Pinpoint the cell where the given text exists, returning its (x, y) midpoint coordinate. 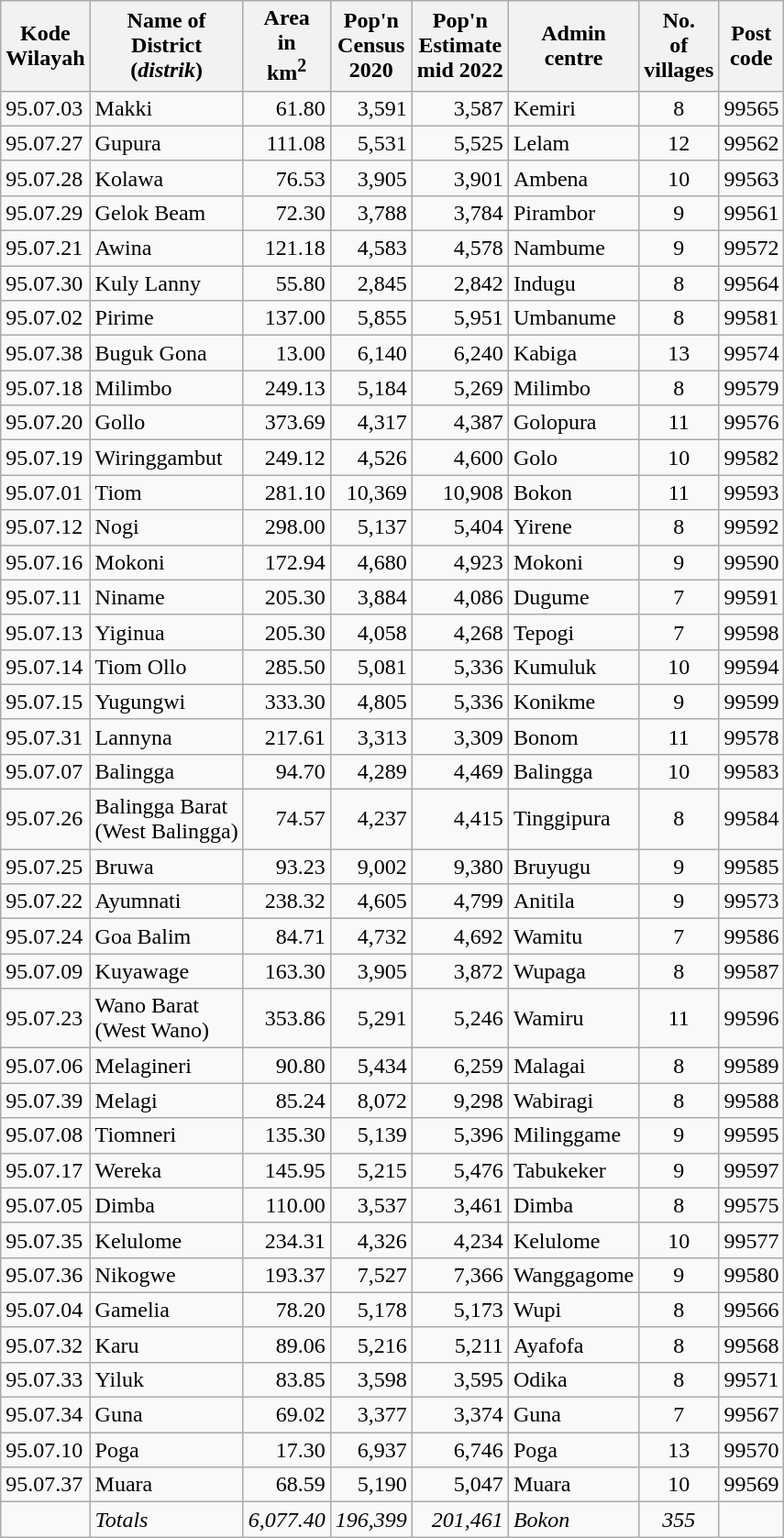
95.07.28 (46, 178)
95.07.22 (46, 902)
90.80 (286, 1066)
4,605 (370, 902)
99598 (752, 632)
95.07.11 (46, 597)
3,313 (370, 736)
95.07.32 (46, 1344)
95.07.26 (46, 820)
Dugume (573, 597)
4,289 (370, 771)
Anitila (573, 902)
5,178 (370, 1310)
Totals (167, 1520)
Karu (167, 1344)
Name of District(distrik) (167, 46)
3,461 (460, 1205)
Kuly Lanny (167, 283)
Tiom Ollo (167, 667)
95.07.08 (46, 1135)
5,216 (370, 1344)
3,591 (370, 108)
95.07.25 (46, 867)
6,746 (460, 1450)
145.95 (286, 1170)
121.18 (286, 249)
Goa Balim (167, 936)
99587 (752, 971)
Kumuluk (573, 667)
Yugungwi (167, 702)
89.06 (286, 1344)
99561 (752, 213)
99591 (752, 597)
Niname (167, 597)
95.07.09 (46, 971)
95.07.10 (46, 1450)
99584 (752, 820)
Pirime (167, 318)
95.07.23 (46, 1018)
Yirene (573, 527)
Gamelia (167, 1310)
99562 (752, 143)
Ambena (573, 178)
95.07.37 (46, 1485)
74.57 (286, 820)
8,072 (370, 1101)
Kabiga (573, 353)
95.07.38 (46, 353)
4,692 (460, 936)
95.07.31 (46, 736)
5,215 (370, 1170)
Ayumnati (167, 902)
12 (679, 143)
Awina (167, 249)
249.13 (286, 388)
10,369 (370, 492)
6,077.40 (286, 1520)
17.30 (286, 1450)
Wamitu (573, 936)
Makki (167, 108)
3,784 (460, 213)
Yiginua (167, 632)
95.07.27 (46, 143)
99581 (752, 318)
95.07.21 (46, 249)
137.00 (286, 318)
Wanggagome (573, 1275)
99567 (752, 1415)
68.59 (286, 1485)
355 (679, 1520)
95.07.39 (46, 1101)
95.07.04 (46, 1310)
4,680 (370, 562)
99593 (752, 492)
Umbanume (573, 318)
Melagi (167, 1101)
4,326 (370, 1240)
Bruyugu (573, 867)
95.07.16 (46, 562)
4,086 (460, 597)
95.07.24 (46, 936)
95.07.14 (46, 667)
99595 (752, 1135)
95.07.15 (46, 702)
72.30 (286, 213)
Kolawa (167, 178)
Buguk Gona (167, 353)
Areain km2 (286, 46)
Nogi (167, 527)
Ayafofa (573, 1344)
95.07.35 (46, 1240)
99596 (752, 1018)
95.07.13 (46, 632)
2,842 (460, 283)
Tiom (167, 492)
4,237 (370, 820)
95.07.17 (46, 1170)
99571 (752, 1379)
93.23 (286, 867)
99582 (752, 458)
4,234 (460, 1240)
6,259 (460, 1066)
298.00 (286, 527)
281.10 (286, 492)
3,374 (460, 1415)
95.07.36 (46, 1275)
5,246 (460, 1018)
99575 (752, 1205)
99590 (752, 562)
Odika (573, 1379)
Wano Barat (West Wano) (167, 1018)
196,399 (370, 1520)
Bruwa (167, 867)
61.80 (286, 108)
4,415 (460, 820)
3,884 (370, 597)
9,380 (460, 867)
5,081 (370, 667)
95.07.19 (46, 458)
5,531 (370, 143)
4,317 (370, 423)
Melagineri (167, 1066)
Nambume (573, 249)
Lannyna (167, 736)
Tinggipura (573, 820)
99568 (752, 1344)
99586 (752, 936)
Lelam (573, 143)
99573 (752, 902)
94.70 (286, 771)
5,190 (370, 1485)
Wupaga (573, 971)
Wiringgambut (167, 458)
5,137 (370, 527)
110.00 (286, 1205)
99574 (752, 353)
99566 (752, 1310)
55.80 (286, 283)
6,140 (370, 353)
99570 (752, 1450)
Milinggame (573, 1135)
Gupura (167, 143)
111.08 (286, 143)
99597 (752, 1170)
5,951 (460, 318)
4,732 (370, 936)
7,527 (370, 1275)
99594 (752, 667)
Golo (573, 458)
217.61 (286, 736)
Konikme (573, 702)
5,184 (370, 388)
9,298 (460, 1101)
Pop'n Estimatemid 2022 (460, 46)
4,805 (370, 702)
4,469 (460, 771)
9,002 (370, 867)
3,377 (370, 1415)
95.07.07 (46, 771)
10,908 (460, 492)
85.24 (286, 1101)
Yiluk (167, 1379)
99592 (752, 527)
99588 (752, 1101)
99589 (752, 1066)
99572 (752, 249)
Wabiragi (573, 1101)
353.86 (286, 1018)
3,587 (460, 108)
Nikogwe (167, 1275)
135.30 (286, 1135)
Kode Wilayah (46, 46)
6,240 (460, 353)
99565 (752, 108)
95.07.29 (46, 213)
69.02 (286, 1415)
5,476 (460, 1170)
83.85 (286, 1379)
Kuyawage (167, 971)
238.32 (286, 902)
4,799 (460, 902)
3,598 (370, 1379)
5,396 (460, 1135)
78.20 (286, 1310)
4,268 (460, 632)
99583 (752, 771)
5,047 (460, 1485)
5,434 (370, 1066)
5,525 (460, 143)
Wamiru (573, 1018)
Admincentre (573, 46)
95.07.12 (46, 527)
99577 (752, 1240)
Kemiri (573, 108)
Indugu (573, 283)
5,855 (370, 318)
99599 (752, 702)
95.07.34 (46, 1415)
84.71 (286, 936)
95.07.03 (46, 108)
Balingga Barat (West Balingga) (167, 820)
Tepogi (573, 632)
3,309 (460, 736)
4,526 (370, 458)
4,387 (460, 423)
99576 (752, 423)
95.07.05 (46, 1205)
4,578 (460, 249)
5,173 (460, 1310)
13.00 (286, 353)
249.12 (286, 458)
5,211 (460, 1344)
2,845 (370, 283)
99563 (752, 178)
5,291 (370, 1018)
76.53 (286, 178)
99579 (752, 388)
95.07.02 (46, 318)
95.07.20 (46, 423)
5,269 (460, 388)
95.07.01 (46, 492)
333.30 (286, 702)
3,595 (460, 1379)
Gelok Beam (167, 213)
95.07.06 (46, 1066)
234.31 (286, 1240)
99564 (752, 283)
193.37 (286, 1275)
95.07.18 (46, 388)
3,788 (370, 213)
172.94 (286, 562)
99585 (752, 867)
99580 (752, 1275)
4,923 (460, 562)
3,872 (460, 971)
3,537 (370, 1205)
Wereka (167, 1170)
Malagai (573, 1066)
Tiomneri (167, 1135)
6,937 (370, 1450)
Tabukeker (573, 1170)
Wupi (573, 1310)
Pirambor (573, 213)
99578 (752, 736)
95.07.30 (46, 283)
7,366 (460, 1275)
99569 (752, 1485)
Postcode (752, 46)
4,600 (460, 458)
Gollo (167, 423)
163.30 (286, 971)
373.69 (286, 423)
No.ofvillages (679, 46)
285.50 (286, 667)
Pop'n Census2020 (370, 46)
3,901 (460, 178)
Golopura (573, 423)
201,461 (460, 1520)
5,404 (460, 527)
5,139 (370, 1135)
95.07.33 (46, 1379)
Bonom (573, 736)
4,583 (370, 249)
4,058 (370, 632)
